Return (X, Y) of the center of cell containing provided text 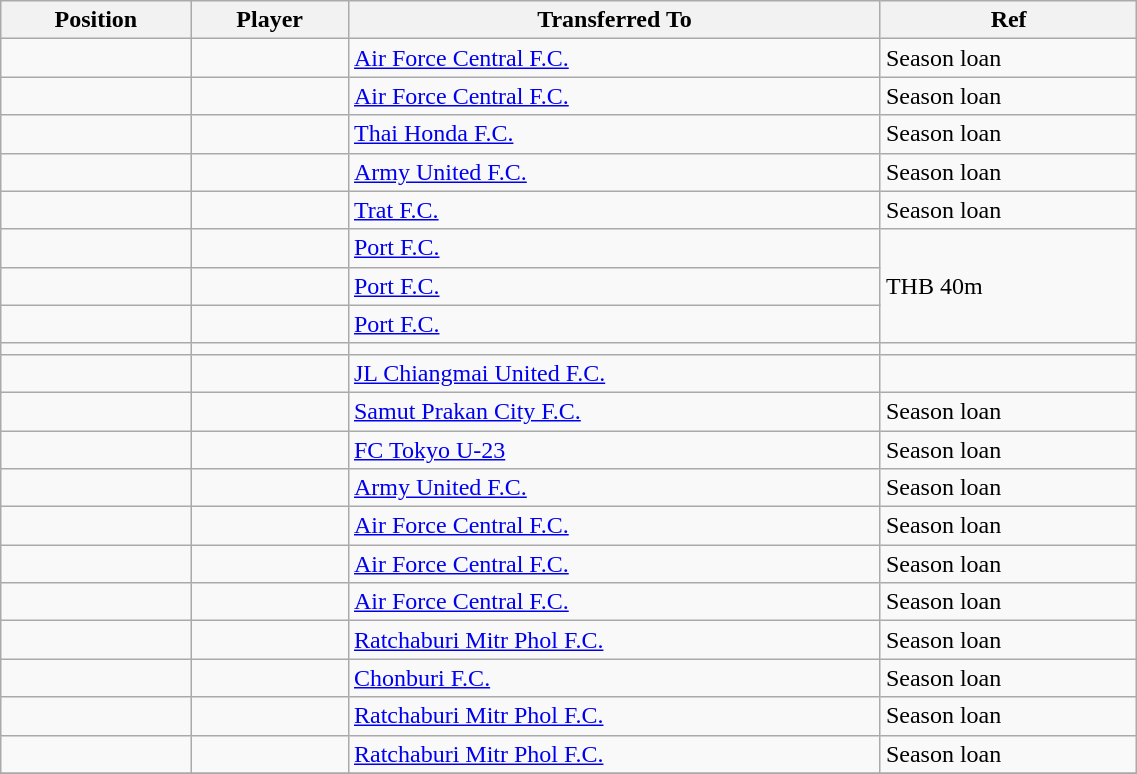
Ref (1008, 20)
FC Tokyo U-23 (614, 449)
Chonburi F.C. (614, 678)
Trat F.C. (614, 210)
Player (270, 20)
THB 40m (1008, 286)
Position (96, 20)
JL Chiangmai United F.C. (614, 373)
Samut Prakan City F.C. (614, 411)
Thai Honda F.C. (614, 134)
Transferred To (614, 20)
